Pinpoint the cell where the given text exists, returning its (x, y) midpoint coordinate. 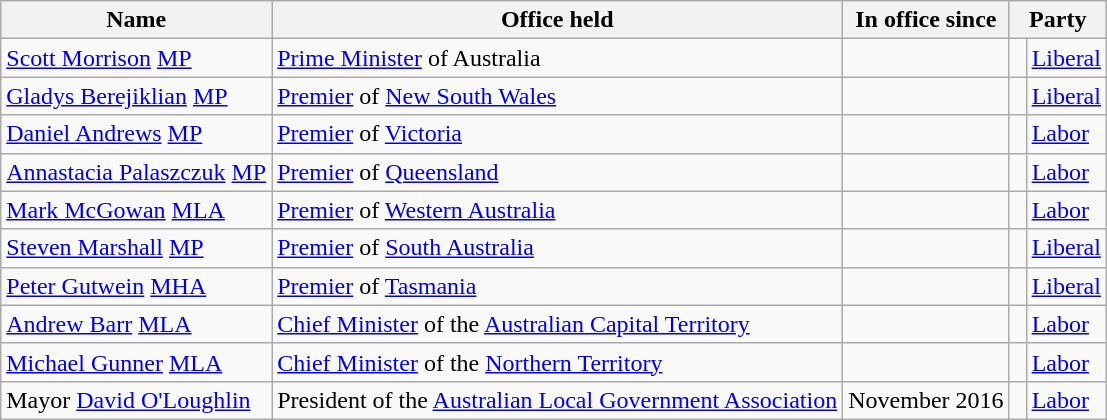
Gladys Berejiklian MP (136, 96)
Michael Gunner MLA (136, 362)
Premier of Queensland (558, 172)
Mark McGowan MLA (136, 210)
Chief Minister of the Australian Capital Territory (558, 324)
In office since (926, 20)
Office held (558, 20)
Premier of Western Australia (558, 210)
Steven Marshall MP (136, 248)
Chief Minister of the Northern Territory (558, 362)
Premier of New South Wales (558, 96)
November 2016 (926, 400)
Daniel Andrews MP (136, 134)
Mayor David O'Loughlin (136, 400)
Party (1058, 20)
Name (136, 20)
Scott Morrison MP (136, 58)
Prime Minister of Australia (558, 58)
Premier of Tasmania (558, 286)
Andrew Barr MLA (136, 324)
Premier of South Australia (558, 248)
Peter Gutwein MHA (136, 286)
Annastacia Palaszczuk MP (136, 172)
Premier of Victoria (558, 134)
President of the Australian Local Government Association (558, 400)
